Determine the (X, Y) coordinate at the center of the cell enclosing the given text.  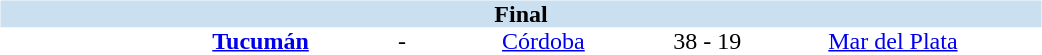
Tucumán (260, 42)
Córdoba (544, 42)
38 - 19 (707, 42)
Mar del Plata (892, 42)
Final (520, 14)
- (402, 42)
